Detect which cell encompasses the target text, then output its [X, Y] center coordinate. 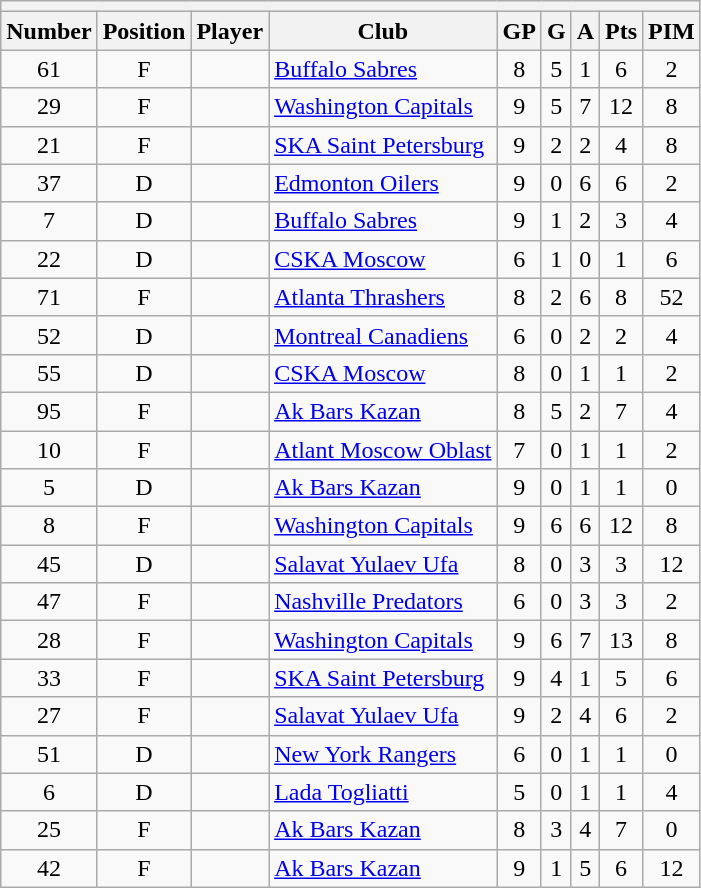
42 [49, 868]
47 [49, 602]
13 [622, 640]
Pts [622, 31]
Montreal Canadiens [383, 335]
22 [49, 259]
Number [49, 31]
33 [49, 678]
71 [49, 297]
New York Rangers [383, 754]
28 [49, 640]
Position [144, 31]
Nashville Predators [383, 602]
Club [383, 31]
Edmonton Oilers [383, 183]
Lada Togliatti [383, 792]
61 [49, 69]
Atlant Moscow Oblast [383, 449]
21 [49, 145]
45 [49, 564]
A [585, 31]
27 [49, 716]
Player [230, 31]
95 [49, 411]
29 [49, 107]
37 [49, 183]
51 [49, 754]
Atlanta Thrashers [383, 297]
10 [49, 449]
55 [49, 373]
GP [519, 31]
25 [49, 830]
G [556, 31]
PIM [672, 31]
